Search for the cell housing the specified text and yield its (x, y) center coordinate. 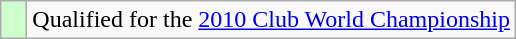
Qualified for the 2010 Club World Championship (272, 20)
